Detect which cell encompasses the target text, then output its [x, y] center coordinate. 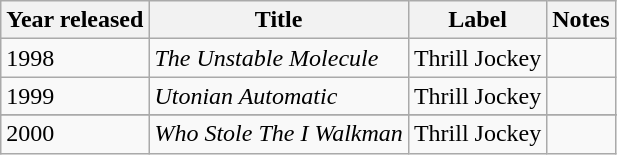
Who Stole The I Walkman [278, 134]
1998 [75, 58]
Year released [75, 20]
Label [477, 20]
The Unstable Molecule [278, 58]
2000 [75, 134]
Notes [581, 20]
Utonian Automatic [278, 96]
Title [278, 20]
1999 [75, 96]
